Determine the [X, Y] coordinate at the center of the cell enclosing the given text.  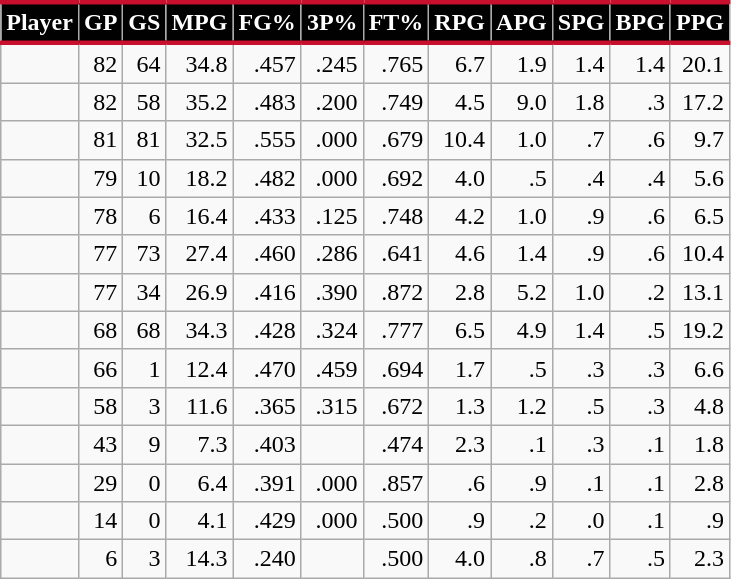
.460 [267, 254]
SPG [581, 22]
.416 [267, 292]
.8 [522, 559]
10 [144, 178]
4.5 [460, 102]
.428 [267, 330]
BPG [640, 22]
FT% [396, 22]
4.8 [700, 406]
FG% [267, 22]
27.4 [200, 254]
34.3 [200, 330]
.315 [332, 406]
14 [100, 521]
.457 [267, 63]
12.4 [200, 368]
4.6 [460, 254]
4.1 [200, 521]
.459 [332, 368]
.748 [396, 216]
.200 [332, 102]
34 [144, 292]
26.9 [200, 292]
.365 [267, 406]
34.8 [200, 63]
3P% [332, 22]
MPG [200, 22]
.555 [267, 140]
.470 [267, 368]
.0 [581, 521]
9 [144, 444]
.429 [267, 521]
.240 [267, 559]
17.2 [700, 102]
PPG [700, 22]
Player [40, 22]
GS [144, 22]
GP [100, 22]
6.6 [700, 368]
20.1 [700, 63]
4.9 [522, 330]
APG [522, 22]
79 [100, 178]
29 [100, 483]
.765 [396, 63]
.483 [267, 102]
.403 [267, 444]
18.2 [200, 178]
.857 [396, 483]
14.3 [200, 559]
32.5 [200, 140]
4.2 [460, 216]
9.7 [700, 140]
78 [100, 216]
1.9 [522, 63]
7.3 [200, 444]
43 [100, 444]
.749 [396, 102]
RPG [460, 22]
1.3 [460, 406]
.474 [396, 444]
73 [144, 254]
1.2 [522, 406]
9.0 [522, 102]
.433 [267, 216]
5.2 [522, 292]
19.2 [700, 330]
.245 [332, 63]
.482 [267, 178]
.694 [396, 368]
.324 [332, 330]
.872 [396, 292]
.391 [267, 483]
.679 [396, 140]
1.7 [460, 368]
.777 [396, 330]
6.4 [200, 483]
.672 [396, 406]
.286 [332, 254]
.390 [332, 292]
1 [144, 368]
66 [100, 368]
13.1 [700, 292]
6.7 [460, 63]
.125 [332, 216]
64 [144, 63]
11.6 [200, 406]
.641 [396, 254]
.692 [396, 178]
16.4 [200, 216]
5.6 [700, 178]
35.2 [200, 102]
